Detect which cell encompasses the target text, then output its (X, Y) center coordinate. 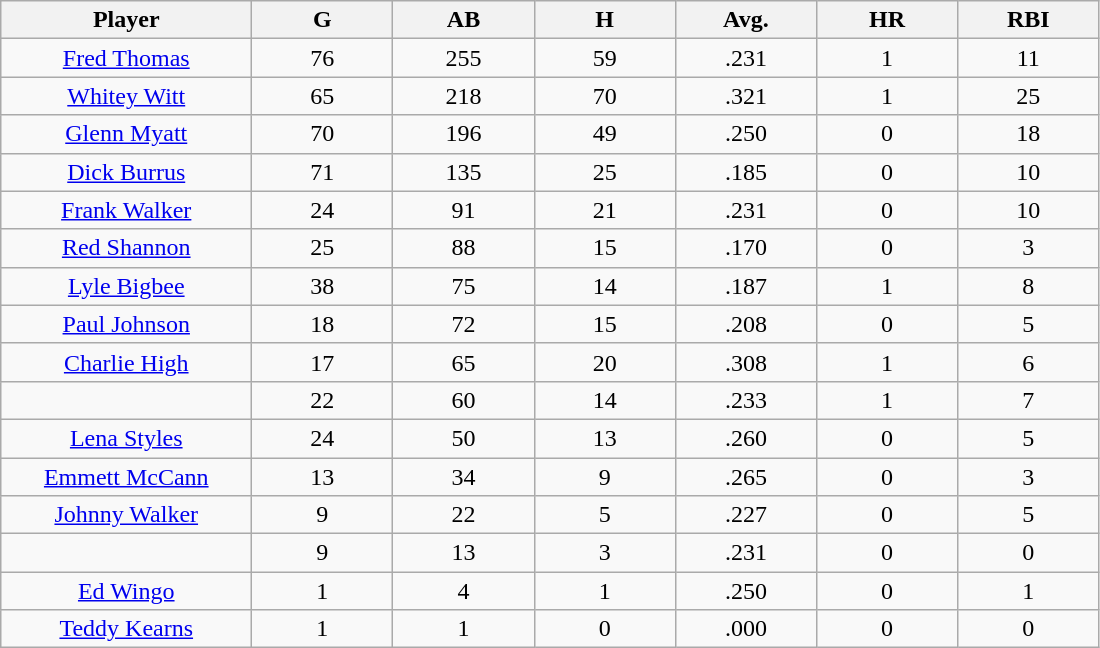
Red Shannon (126, 248)
AB (464, 20)
60 (464, 400)
76 (322, 58)
11 (1028, 58)
.265 (746, 477)
.208 (746, 324)
196 (464, 134)
.187 (746, 286)
71 (322, 172)
Lena Styles (126, 438)
Frank Walker (126, 210)
4 (464, 591)
255 (464, 58)
Avg. (746, 20)
G (322, 20)
21 (604, 210)
Ed Wingo (126, 591)
Lyle Bigbee (126, 286)
91 (464, 210)
.233 (746, 400)
Charlie High (126, 362)
218 (464, 96)
Whitey Witt (126, 96)
H (604, 20)
75 (464, 286)
72 (464, 324)
HR (886, 20)
Teddy Kearns (126, 629)
Fred Thomas (126, 58)
Dick Burrus (126, 172)
34 (464, 477)
8 (1028, 286)
6 (1028, 362)
.260 (746, 438)
50 (464, 438)
.321 (746, 96)
Emmett McCann (126, 477)
.170 (746, 248)
RBI (1028, 20)
.185 (746, 172)
59 (604, 58)
20 (604, 362)
.308 (746, 362)
.227 (746, 515)
88 (464, 248)
Johnny Walker (126, 515)
135 (464, 172)
49 (604, 134)
17 (322, 362)
7 (1028, 400)
38 (322, 286)
.000 (746, 629)
Paul Johnson (126, 324)
Glenn Myatt (126, 134)
Player (126, 20)
